Capture the cell that displays the provided text and extract its [x, y] central coordinate. 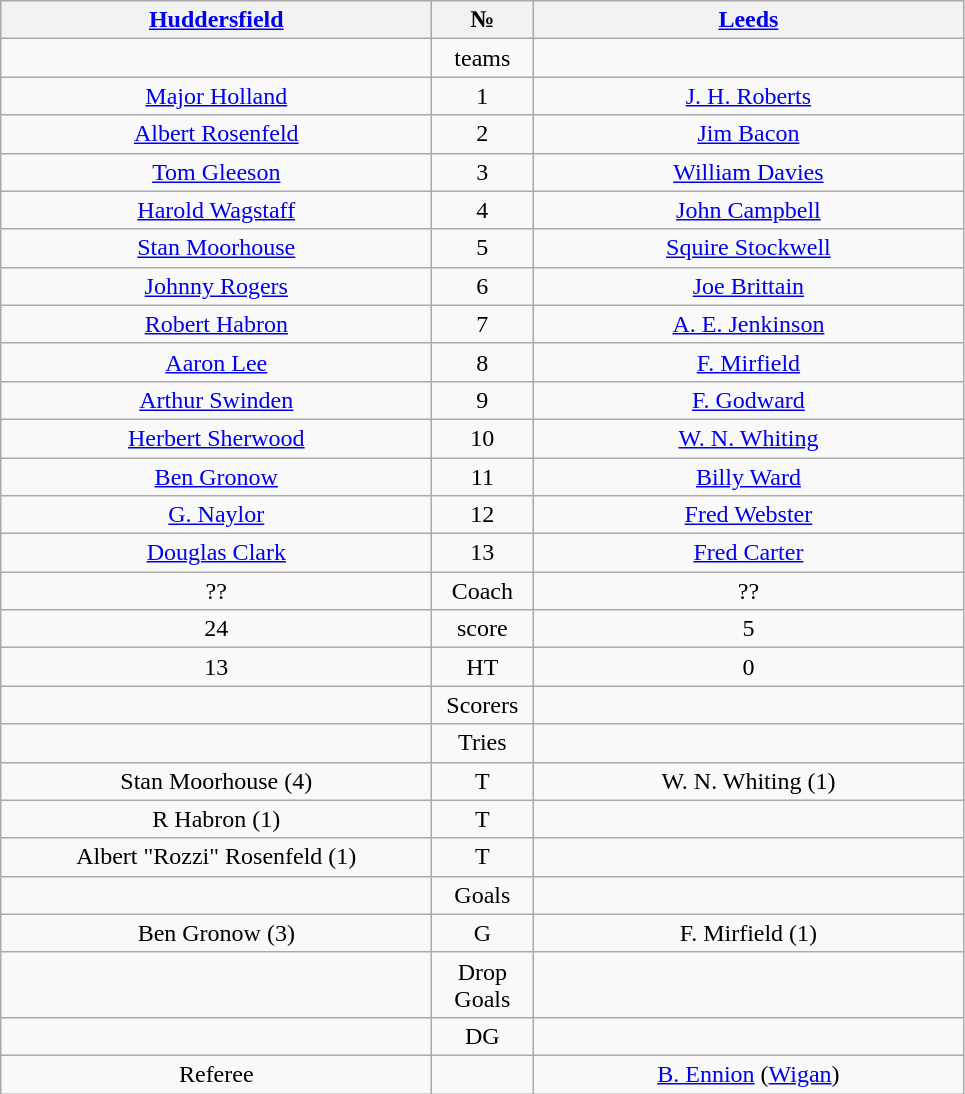
3 [482, 172]
B. Ennion (Wigan) [748, 1074]
Billy Ward [748, 477]
Leeds [748, 20]
6 [482, 286]
9 [482, 400]
G. Naylor [216, 515]
William Davies [748, 172]
G [482, 933]
W. N. Whiting (1) [748, 781]
Jim Bacon [748, 134]
11 [482, 477]
8 [482, 362]
2 [482, 134]
score [482, 629]
Scorers [482, 705]
Stan Moorhouse (4) [216, 781]
24 [216, 629]
Ben Gronow [216, 477]
Aaron Lee [216, 362]
Fred Webster [748, 515]
Ben Gronow (3) [216, 933]
Albert Rosenfeld [216, 134]
John Campbell [748, 210]
Goals [482, 895]
F. Mirfield [748, 362]
W. N. Whiting [748, 438]
Albert "Rozzi" Rosenfeld (1) [216, 857]
Referee [216, 1074]
Major Holland [216, 96]
Arthur Swinden [216, 400]
1 [482, 96]
Stan Moorhouse [216, 248]
7 [482, 324]
Squire Stockwell [748, 248]
Huddersfield [216, 20]
Coach [482, 591]
J. H. Roberts [748, 96]
R Habron (1) [216, 819]
Robert Habron [216, 324]
A. E. Jenkinson [748, 324]
4 [482, 210]
teams [482, 58]
10 [482, 438]
12 [482, 515]
F. Godward [748, 400]
Johnny Rogers [216, 286]
Drop Goals [482, 984]
Herbert Sherwood [216, 438]
F. Mirfield (1) [748, 933]
№ [482, 20]
Douglas Clark [216, 553]
Fred Carter [748, 553]
Tom Gleeson [216, 172]
DG [482, 1036]
0 [748, 667]
Harold Wagstaff [216, 210]
HT [482, 667]
Joe Brittain [748, 286]
Tries [482, 743]
